For the text-containing cell, return its midpoint in [X, Y] coordinate format. 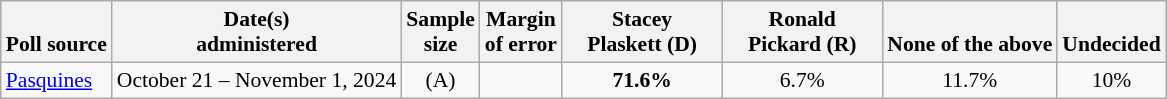
RonaldPickard (R) [802, 32]
None of the above [970, 32]
Poll source [56, 32]
(A) [440, 80]
StaceyPlaskett (D) [642, 32]
6.7% [802, 80]
11.7% [970, 80]
Date(s)administered [257, 32]
October 21 – November 1, 2024 [257, 80]
Samplesize [440, 32]
71.6% [642, 80]
Pasquines [56, 80]
Marginof error [521, 32]
Undecided [1111, 32]
10% [1111, 80]
